Extract the [x, y] coordinate from the center of the cell holding the provided text.  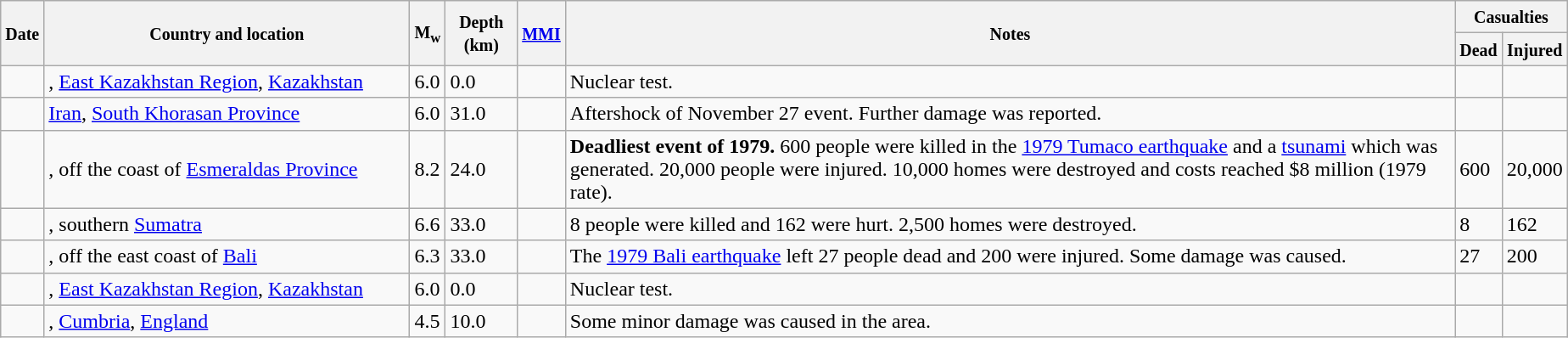
, off the coast of Esmeraldas Province [227, 169]
8.2 [428, 169]
6.6 [428, 224]
200 [1534, 256]
, off the east coast of Bali [227, 256]
10.0 [482, 321]
, southern Sumatra [227, 224]
Dead [1479, 49]
Casualties [1512, 17]
6.3 [428, 256]
Aftershock of November 27 event. Further damage was reported. [1010, 114]
4.5 [428, 321]
Country and location [227, 33]
8 people were killed and 162 were hurt. 2,500 homes were destroyed. [1010, 224]
Some minor damage was caused in the area. [1010, 321]
Mw [428, 33]
The 1979 Bali earthquake left 27 people dead and 200 were injured. Some damage was caused. [1010, 256]
Injured [1534, 49]
Iran, South Khorasan Province [227, 114]
Depth (km) [482, 33]
, Cumbria, England [227, 321]
MMI [541, 33]
Date [22, 33]
24.0 [482, 169]
20,000 [1534, 169]
8 [1479, 224]
162 [1534, 224]
31.0 [482, 114]
Notes [1010, 33]
600 [1479, 169]
27 [1479, 256]
